Find where the given text appears and provide that cell's center as [X, Y] coordinate. 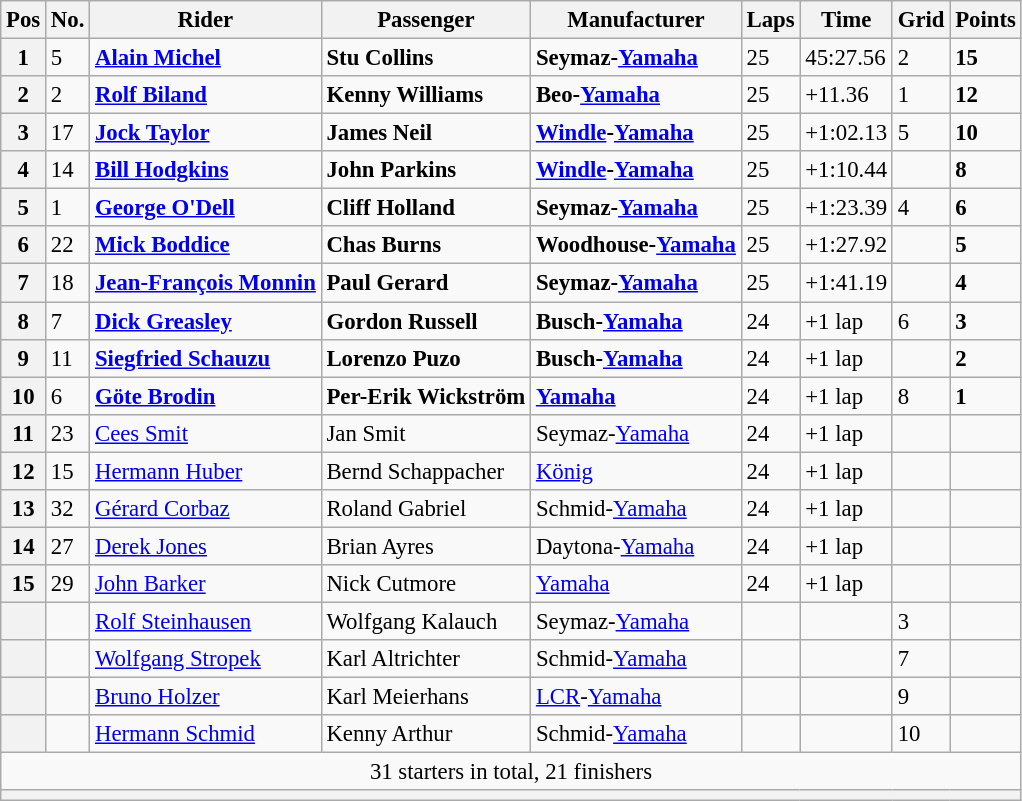
Woodhouse-Yamaha [636, 245]
45:27.56 [846, 58]
Wolfgang Stropek [206, 659]
Bruno Holzer [206, 697]
Gordon Russell [426, 321]
Stu Collins [426, 58]
Time [846, 20]
Passenger [426, 20]
Points [986, 20]
Hermann Schmid [206, 734]
Karl Meierhans [426, 697]
Lorenzo Puzo [426, 358]
Roland Gabriel [426, 509]
Grid [920, 20]
Gérard Corbaz [206, 509]
Bernd Schappacher [426, 471]
Rolf Biland [206, 95]
Jean-François Monnin [206, 283]
Wolfgang Kalauch [426, 621]
Derek Jones [206, 546]
LCR-Yamaha [636, 697]
31 starters in total, 21 finishers [511, 772]
Beo-Yamaha [636, 95]
+1:02.13 [846, 133]
Dick Greasley [206, 321]
+1:10.44 [846, 170]
James Neil [426, 133]
Manufacturer [636, 20]
23 [68, 433]
18 [68, 283]
17 [68, 133]
Alain Michel [206, 58]
+1:27.92 [846, 245]
Brian Ayres [426, 546]
+11.36 [846, 95]
Hermann Huber [206, 471]
Cees Smit [206, 433]
Laps [770, 20]
29 [68, 584]
Rolf Steinhausen [206, 621]
John Parkins [426, 170]
Paul Gerard [426, 283]
22 [68, 245]
Pos [24, 20]
Chas Burns [426, 245]
Rider [206, 20]
Kenny Williams [426, 95]
Kenny Arthur [426, 734]
+1:23.39 [846, 208]
+1:41.19 [846, 283]
No. [68, 20]
Nick Cutmore [426, 584]
Cliff Holland [426, 208]
Daytona-Yamaha [636, 546]
Jan Smit [426, 433]
Göte Brodin [206, 396]
13 [24, 509]
27 [68, 546]
Bill Hodgkins [206, 170]
Karl Altrichter [426, 659]
Jock Taylor [206, 133]
George O'Dell [206, 208]
32 [68, 509]
Mick Boddice [206, 245]
Per-Erik Wickström [426, 396]
König [636, 471]
Siegfried Schauzu [206, 358]
John Barker [206, 584]
